Find where the given text appears and provide that cell's center as [x, y] coordinate. 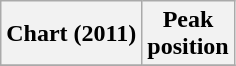
Chart (2011) [72, 34]
Peakposition [188, 34]
